Detect which cell encompasses the target text, then output its (x, y) center coordinate. 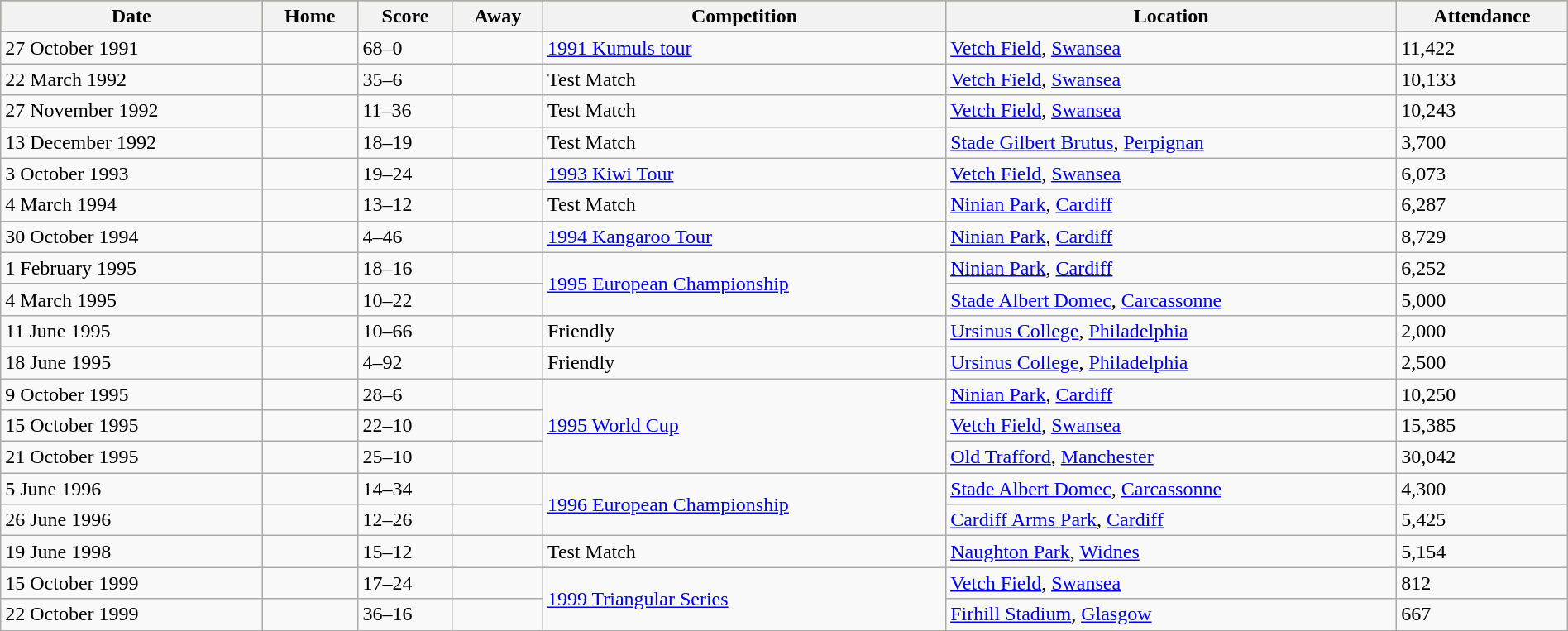
27 October 1991 (131, 48)
22 October 1999 (131, 614)
6,287 (1482, 205)
1991 Kumuls tour (744, 48)
1999 Triangular Series (744, 599)
1996 European Championship (744, 504)
Competition (744, 17)
15,385 (1482, 426)
Old Trafford, Manchester (1171, 457)
1 February 1995 (131, 268)
Stade Gilbert Brutus, Perpignan (1171, 142)
3 October 1993 (131, 174)
15 October 1999 (131, 583)
35–6 (405, 79)
Naughton Park, Widnes (1171, 552)
Location (1171, 17)
6,073 (1482, 174)
5,425 (1482, 520)
1995 European Championship (744, 284)
25–10 (405, 457)
11–36 (405, 111)
30 October 1994 (131, 237)
Attendance (1482, 17)
4–92 (405, 362)
2,000 (1482, 331)
Away (498, 17)
18 June 1995 (131, 362)
19 June 1998 (131, 552)
Cardiff Arms Park, Cardiff (1171, 520)
667 (1482, 614)
Firhill Stadium, Glasgow (1171, 614)
12–26 (405, 520)
26 June 1996 (131, 520)
1995 World Cup (744, 426)
5,154 (1482, 552)
11 June 1995 (131, 331)
10,250 (1482, 394)
4 March 1995 (131, 299)
2,500 (1482, 362)
30,042 (1482, 457)
Home (309, 17)
18–19 (405, 142)
11,422 (1482, 48)
3,700 (1482, 142)
68–0 (405, 48)
812 (1482, 583)
22–10 (405, 426)
1993 Kiwi Tour (744, 174)
5 June 1996 (131, 489)
28–6 (405, 394)
10–66 (405, 331)
1994 Kangaroo Tour (744, 237)
Score (405, 17)
4,300 (1482, 489)
10–22 (405, 299)
36–16 (405, 614)
10,133 (1482, 79)
18–16 (405, 268)
27 November 1992 (131, 111)
13–12 (405, 205)
21 October 1995 (131, 457)
5,000 (1482, 299)
10,243 (1482, 111)
4 March 1994 (131, 205)
22 March 1992 (131, 79)
15 October 1995 (131, 426)
8,729 (1482, 237)
13 December 1992 (131, 142)
Date (131, 17)
15–12 (405, 552)
17–24 (405, 583)
19–24 (405, 174)
6,252 (1482, 268)
14–34 (405, 489)
9 October 1995 (131, 394)
4–46 (405, 237)
